Provide the [X, Y] coordinate of the cell's center where the given text is located.  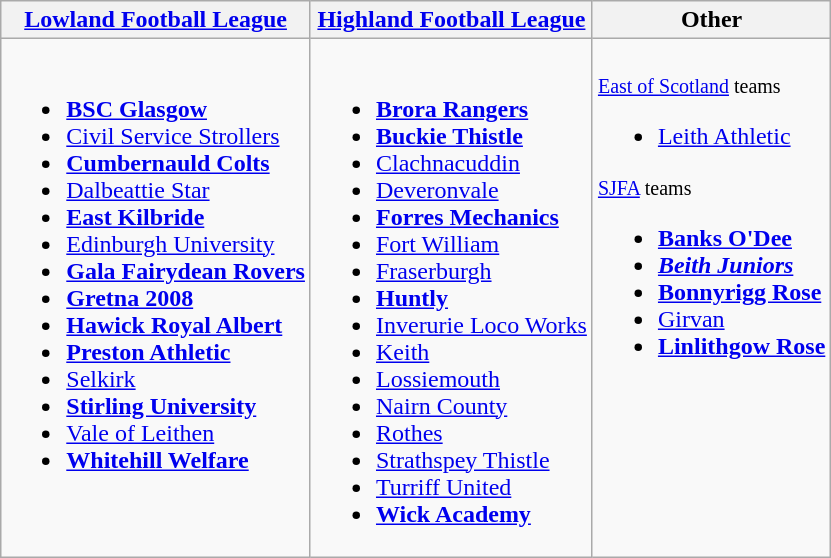
Lowland Football League [156, 20]
East of Scotland teamsLeith AthleticSJFA teamsBanks O'DeeBeith JuniorsBonnyrigg RoseGirvanLinlithgow Rose [711, 298]
Other [711, 20]
Highland Football League [451, 20]
